Search for the cell housing the specified text and yield its [x, y] center coordinate. 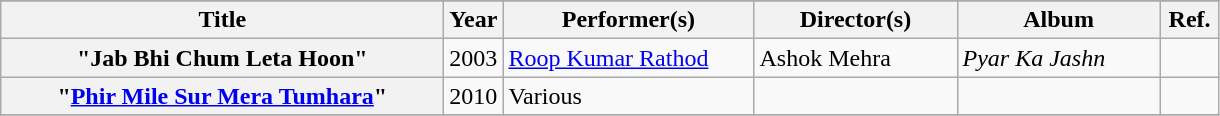
Various [628, 96]
2010 [474, 96]
Performer(s) [628, 20]
"Phir Mile Sur Mera Tumhara" [222, 96]
Director(s) [856, 20]
"Jab Bhi Chum Leta Hoon" [222, 58]
2003 [474, 58]
Year [474, 20]
Ref. [1190, 20]
Ashok Mehra [856, 58]
Roop Kumar Rathod [628, 58]
Pyar Ka Jashn [1058, 58]
Album [1058, 20]
Title [222, 20]
